Provide the (x, y) coordinate of the cell's center where the given text is located.  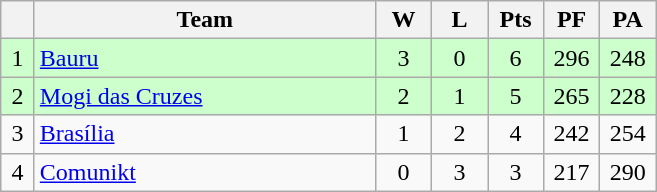
L (459, 20)
248 (628, 58)
PF (572, 20)
228 (628, 96)
5 (516, 96)
Brasília (204, 134)
296 (572, 58)
242 (572, 134)
Bauru (204, 58)
217 (572, 172)
290 (628, 172)
Pts (516, 20)
PA (628, 20)
W (403, 20)
Comunikt (204, 172)
Mogi das Cruzes (204, 96)
254 (628, 134)
265 (572, 96)
6 (516, 58)
Team (204, 20)
